Pinpoint the cell where the given text exists, returning its [x, y] midpoint coordinate. 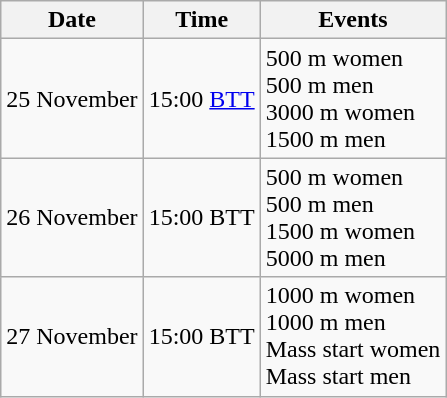
26 November [72, 218]
500 m women500 m men3000 m women1500 m men [353, 98]
25 November [72, 98]
Date [72, 20]
500 m women500 m men1500 m women5000 m men [353, 218]
27 November [72, 336]
1000 m women1000 m menMass start womenMass start men [353, 336]
Time [202, 20]
Events [353, 20]
